Identify which cell holds the provided text, then report its (X, Y) central coordinate. 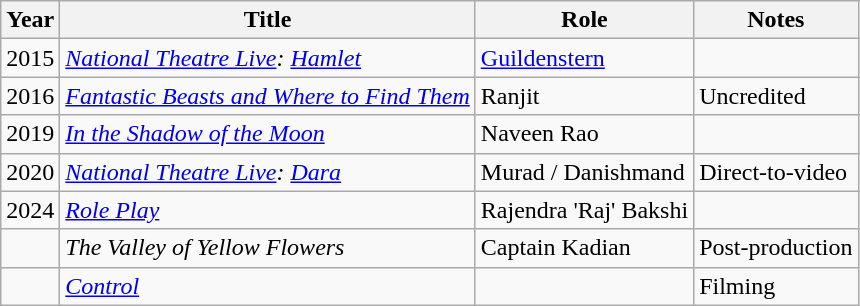
Title (268, 20)
Year (30, 20)
Role Play (268, 210)
Control (268, 286)
Guildenstern (584, 58)
Filming (776, 286)
2019 (30, 134)
In the Shadow of the Moon (268, 134)
National Theatre Live: Hamlet (268, 58)
Post-production (776, 248)
Rajendra 'Raj' Bakshi (584, 210)
Notes (776, 20)
Direct-to-video (776, 172)
Role (584, 20)
Captain Kadian (584, 248)
2015 (30, 58)
Fantastic Beasts and Where to Find Them (268, 96)
Murad / Danishmand (584, 172)
Uncredited (776, 96)
The Valley of Yellow Flowers (268, 248)
Ranjit (584, 96)
Naveen Rao (584, 134)
2024 (30, 210)
National Theatre Live: Dara (268, 172)
2016 (30, 96)
2020 (30, 172)
